Find where the given text appears and provide that cell's center as (x, y) coordinate. 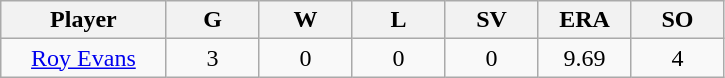
9.69 (584, 58)
Roy Evans (84, 58)
4 (678, 58)
SO (678, 20)
SV (492, 20)
Player (84, 20)
ERA (584, 20)
L (398, 20)
W (306, 20)
G (212, 20)
3 (212, 58)
